Capture the cell that displays the provided text and extract its (X, Y) central coordinate. 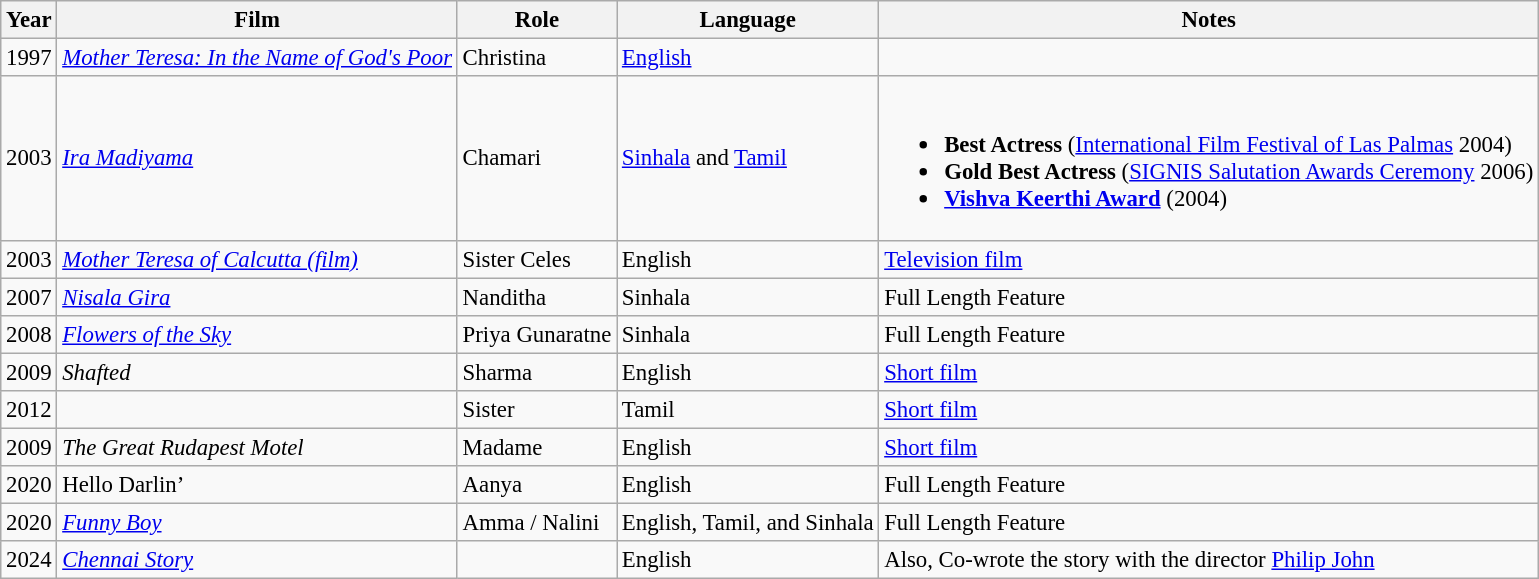
2008 (29, 334)
Nanditha (536, 297)
Language (748, 20)
Television film (1209, 259)
Hello Darlin’ (257, 485)
Funny Boy (257, 522)
Mother Teresa of Calcutta (film) (257, 259)
Amma / Nalini (536, 522)
Ira Madiyama (257, 158)
Christina (536, 58)
Best Actress (International Film Festival of Las Palmas 2004)Gold Best Actress (SIGNIS Salutation Awards Ceremony 2006)Vishva Keerthi Award (2004) (1209, 158)
Shafted (257, 372)
Notes (1209, 20)
2007 (29, 297)
2012 (29, 410)
Sinhala and Tamil (748, 158)
2024 (29, 560)
Madame (536, 447)
Tamil (748, 410)
Sharma (536, 372)
English, Tamil, and Sinhala (748, 522)
Aanya (536, 485)
Chennai Story (257, 560)
Chamari (536, 158)
Role (536, 20)
Sister Celes (536, 259)
Also, Co-wrote the story with the director Philip John (1209, 560)
Film (257, 20)
Mother Teresa: In the Name of God's Poor (257, 58)
Sister (536, 410)
Nisala Gira (257, 297)
Flowers of the Sky (257, 334)
Year (29, 20)
The Great Rudapest Motel (257, 447)
1997 (29, 58)
Priya Gunaratne (536, 334)
